Search for the cell housing the specified text and yield its [x, y] center coordinate. 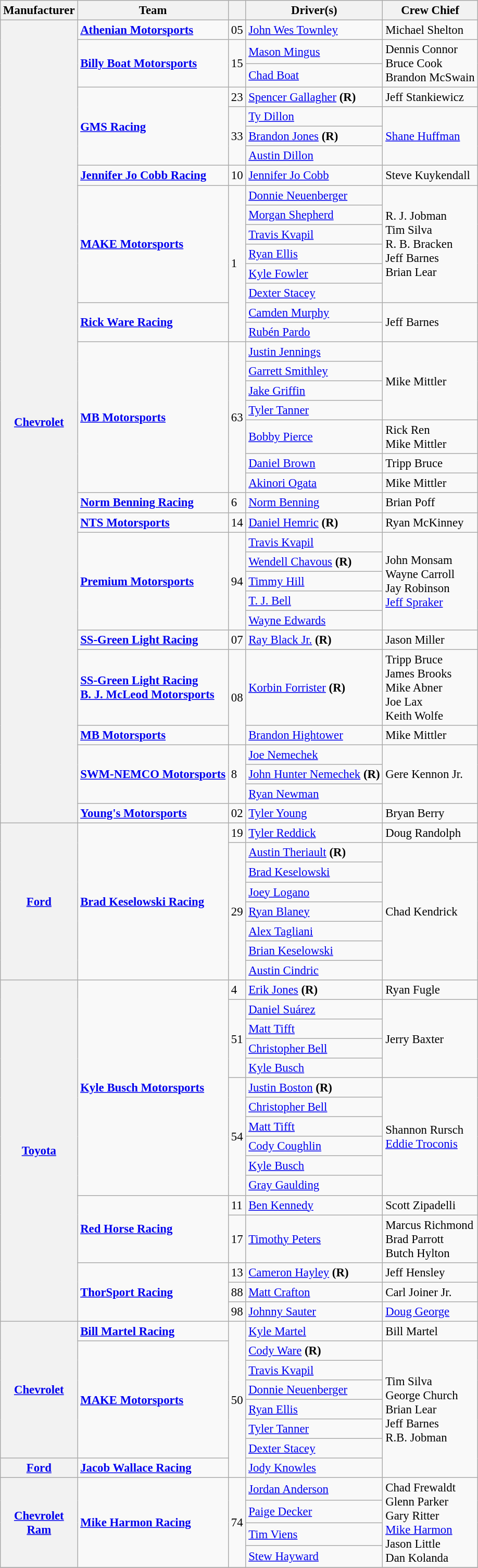
98 [236, 1312]
Doug Randolph [430, 833]
8 [236, 775]
Bobby Pierce [315, 437]
17 [236, 1239]
Daniel Hemric (R) [315, 522]
Austin Theriault (R) [315, 852]
John Wes Townley [315, 30]
Doug George [430, 1312]
NTS Motorsports [153, 522]
Michael Shelton [430, 30]
14 [236, 522]
Erik Jones (R) [315, 990]
50 [236, 1400]
Justin Jennings [315, 352]
Team [153, 10]
Austin Cindric [315, 970]
Scott Zipadelli [430, 1205]
33 [236, 136]
Jerry Baxter [430, 1038]
11 [236, 1205]
Tim Viens [315, 1534]
Wendell Chavous (R) [315, 561]
Matt Crafton [315, 1292]
Mason Mingus [315, 52]
Jennifer Jo Cobb Racing [153, 175]
Ben Kennedy [315, 1205]
Kyle Martel [315, 1331]
Premium Motorsports [153, 581]
10 [236, 175]
Tyler Young [315, 813]
Cody Coughlin [315, 1146]
Chad Kendrick [430, 911]
Norm Benning Racing [153, 503]
Joey Logano [315, 892]
Brian Poff [430, 503]
John Hunter Nemechek (R) [315, 774]
SS-Green Light Racing [153, 640]
Paige Decker [315, 1511]
Ray Black Jr. (R) [315, 640]
Red Horse Racing [153, 1229]
Wayne Edwards [315, 620]
54 [236, 1137]
Steve Kuykendall [430, 175]
Morgan Shepherd [315, 215]
Timothy Peters [315, 1239]
13 [236, 1272]
Mike Harmon Racing [153, 1523]
ThorSport Racing [153, 1291]
Billy Boat Motorsports [153, 64]
Jake Griffin [315, 391]
Akinori Ogata [315, 483]
23 [236, 97]
Stew Hayward [315, 1556]
Bill Martel [430, 1331]
51 [236, 1038]
63 [236, 417]
Alex Tagliani [315, 931]
Jeff Barnes [430, 322]
Toyota [39, 1151]
GMS Racing [153, 127]
Justin Boston (R) [315, 1088]
Tyler Reddick [315, 833]
Kyle Fowler [315, 273]
29 [236, 911]
Jody Knowles [315, 1468]
SWM-NEMCO Motorsports [153, 775]
Camden Murphy [315, 312]
Korbin Forrister (R) [315, 687]
94 [236, 581]
Shane Huffman [430, 136]
Young's Motorsports [153, 813]
Brian Keselowski [315, 950]
Jacob Wallace Racing [153, 1468]
6 [236, 503]
Austin Dillon [315, 156]
15 [236, 64]
4 [236, 990]
T. J. Bell [315, 601]
02 [236, 813]
74 [236, 1523]
Daniel Brown [315, 463]
Kyle Busch Motorsports [153, 1088]
Garrett Smithley [315, 371]
R. J. Jobman Tim Silva R. B. Bracken Jeff Barnes Brian Lear [430, 244]
Carl Joiner Jr. [430, 1292]
Ryan Newman [315, 794]
Gere Kennon Jr. [430, 775]
Johnny Sauter [315, 1312]
Rick Ren Mike Mittler [430, 437]
Rubén Pardo [315, 332]
88 [236, 1292]
Shannon RurschEddie Troconis [430, 1137]
Brandon Jones (R) [315, 136]
Brad Keselowski Racing [153, 902]
Joe Nemechek [315, 755]
Cameron Hayley (R) [315, 1272]
Chad Frewaldt Glenn Parker Gary Ritter Mike Harmon Jason Little Dan Kolanda [430, 1523]
Dennis Connor Bruce Cook Brandon McSwain [430, 64]
Brandon Hightower [315, 735]
Jason Miller [430, 640]
John Monsam Wayne Carroll Jay Robinson Jeff Spraker [430, 581]
Rick Ware Racing [153, 322]
Tripp Bruce [430, 463]
Spencer Gallagher (R) [315, 97]
Brad Keselowski [315, 872]
Jordan Anderson [315, 1489]
Norm Benning [315, 503]
SS-Green Light Racing B. J. McLeod Motorsports [153, 687]
Manufacturer [39, 10]
Bryan Berry [430, 813]
Ryan Blaney [315, 911]
07 [236, 640]
Cody Ware (R) [315, 1351]
Tripp Bruce James Brooks Mike Abner Joe Lax Keith Wolfe [430, 687]
Daniel Suárez [315, 1009]
Gray Gaulding [315, 1186]
Ryan Fugle [430, 990]
19 [236, 833]
Tim Silva George Church Brian Lear Jeff Barnes R.B. Jobman [430, 1409]
Marcus Richmond Brad Parrott Butch Hylton [430, 1239]
1 [236, 264]
Ryan McKinney [430, 522]
08 [236, 697]
Driver(s) [315, 10]
05 [236, 30]
Chad Boat [315, 76]
Bill Martel Racing [153, 1331]
Jeff Hensley [430, 1272]
Jennifer Jo Cobb [315, 175]
Chevrolet Ram [39, 1523]
Timmy Hill [315, 581]
Athenian Motorsports [153, 30]
Ty Dillon [315, 117]
Crew Chief [430, 10]
Jeff Stankiewicz [430, 97]
